From the cell containing the given text, extract its center point as [x, y] coordinate. 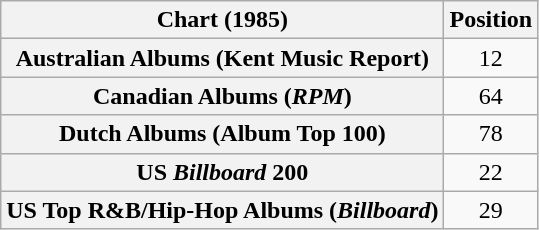
Canadian Albums (RPM) [222, 96]
US Top R&B/Hip-Hop Albums (Billboard) [222, 210]
22 [491, 172]
29 [491, 210]
Chart (1985) [222, 20]
Dutch Albums (Album Top 100) [222, 134]
Australian Albums (Kent Music Report) [222, 58]
78 [491, 134]
64 [491, 96]
12 [491, 58]
US Billboard 200 [222, 172]
Position [491, 20]
